From the cell containing the given text, extract its center point as [x, y] coordinate. 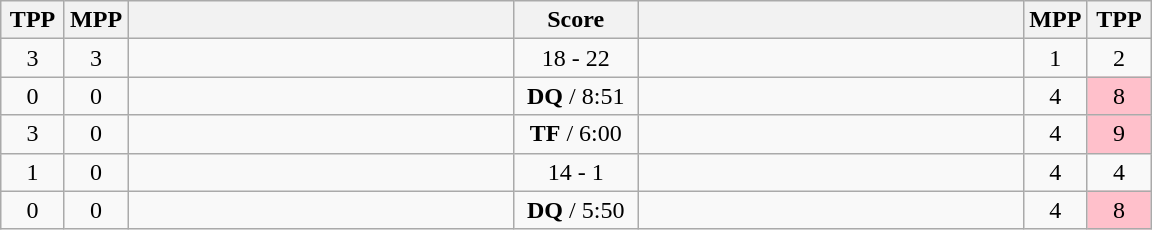
18 - 22 [576, 58]
TF / 6:00 [576, 134]
14 - 1 [576, 172]
2 [1119, 58]
DQ / 5:50 [576, 210]
9 [1119, 134]
Score [576, 20]
DQ / 8:51 [576, 96]
